Detect which cell encompasses the target text, then output its [X, Y] center coordinate. 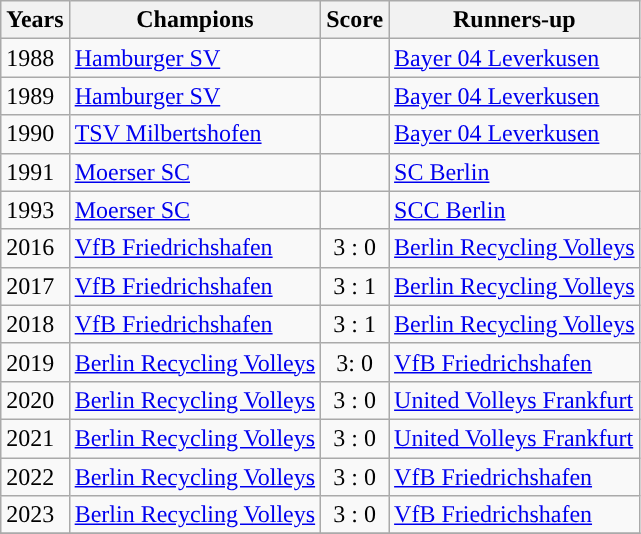
Champions [194, 20]
2019 [35, 362]
Runners-up [514, 20]
2017 [35, 286]
1989 [35, 96]
2020 [35, 400]
1988 [35, 58]
Years [35, 20]
1993 [35, 210]
2016 [35, 248]
2022 [35, 477]
Score [355, 20]
3: 0 [355, 362]
2023 [35, 515]
1990 [35, 134]
SCC Berlin [514, 210]
2018 [35, 324]
1991 [35, 172]
SC Berlin [514, 172]
2021 [35, 438]
TSV Milbertshofen [194, 134]
